From the cell containing the given text, extract its center point as (x, y) coordinate. 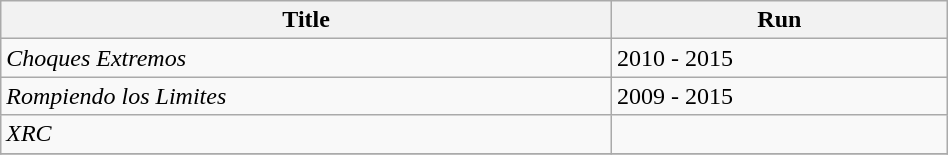
Choques Extremos (306, 58)
XRC (306, 134)
Run (779, 20)
Title (306, 20)
2009 - 2015 (779, 96)
Rompiendo los Limites (306, 96)
2010 - 2015 (779, 58)
